Return the [x, y] coordinate for the center point of the cell that contains the specified text.  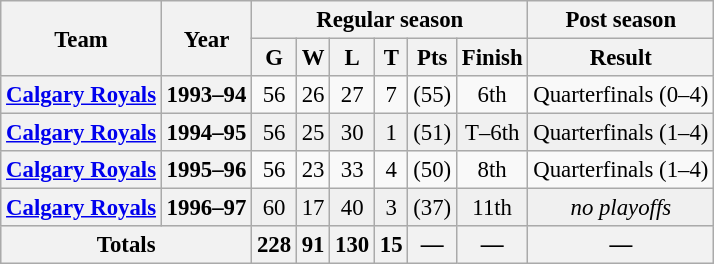
Post season [621, 20]
Year [206, 38]
Totals [126, 245]
Result [621, 58]
Pts [432, 58]
no playoffs [621, 208]
25 [312, 133]
8th [492, 170]
26 [312, 95]
Finish [492, 58]
1 [392, 133]
1993–94 [206, 95]
W [312, 58]
(55) [432, 95]
130 [352, 245]
1994–95 [206, 133]
6th [492, 95]
15 [392, 245]
T–6th [492, 133]
91 [312, 245]
(51) [432, 133]
G [274, 58]
33 [352, 170]
17 [312, 208]
4 [392, 170]
Quarterfinals (0–4) [621, 95]
228 [274, 245]
11th [492, 208]
T [392, 58]
23 [312, 170]
7 [392, 95]
1996–97 [206, 208]
Team [82, 38]
Regular season [390, 20]
L [352, 58]
27 [352, 95]
3 [392, 208]
(37) [432, 208]
1995–96 [206, 170]
(50) [432, 170]
30 [352, 133]
40 [352, 208]
60 [274, 208]
